Return (X, Y) of the center of cell containing provided text 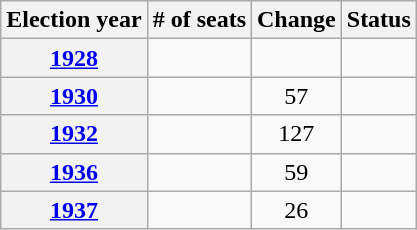
Election year (74, 20)
57 (297, 96)
1930 (74, 96)
# of seats (199, 20)
26 (297, 210)
1928 (74, 58)
1936 (74, 172)
Change (297, 20)
127 (297, 134)
Status (378, 20)
1937 (74, 210)
59 (297, 172)
1932 (74, 134)
